Detect which cell encompasses the target text, then output its (x, y) center coordinate. 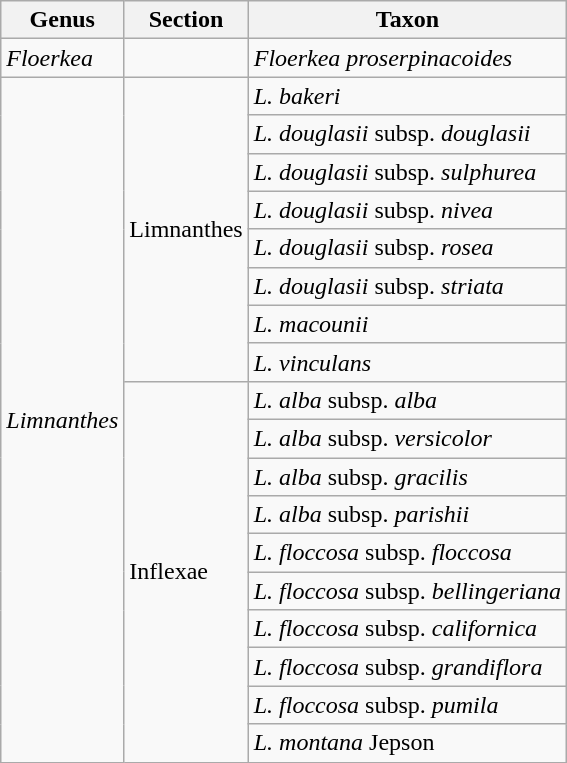
Genus (62, 20)
Inflexae (186, 572)
L. floccosa subsp. bellingeriana (407, 591)
L. douglasii subsp. sulphurea (407, 172)
L. montana Jepson (407, 743)
L. floccosa subsp. floccosa (407, 553)
L. douglasii subsp. nivea (407, 210)
L. floccosa subsp. californica (407, 629)
Taxon (407, 20)
L. alba subsp. alba (407, 400)
L. douglasii subsp. striata (407, 286)
L. douglasii subsp. douglasii (407, 134)
L. macounii (407, 324)
L. bakeri (407, 96)
L. alba subsp. versicolor (407, 438)
Floerkea proserpinacoides (407, 58)
L. floccosa subsp. grandiflora (407, 667)
L. floccosa subsp. pumila (407, 705)
Floerkea (62, 58)
L. alba subsp. gracilis (407, 477)
L. douglasii subsp. rosea (407, 248)
Section (186, 20)
L. alba subsp. parishii (407, 515)
L. vinculans (407, 362)
